Find where the given text appears and provide that cell's center as [x, y] coordinate. 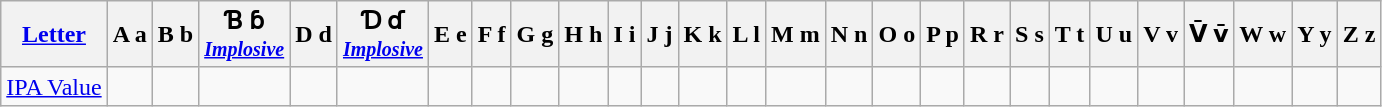
D d [314, 34]
V̄ v̄ [1209, 34]
F f [492, 34]
S s [1030, 34]
E e [450, 34]
IPA Value [54, 86]
V v [1161, 34]
H h [584, 34]
A a [130, 34]
M m [795, 34]
P p [943, 34]
Ɗ ɗImplosive [382, 34]
T t [1070, 34]
K k [702, 34]
W w [1263, 34]
J j [660, 34]
U u [1114, 34]
Letter [54, 34]
R r [986, 34]
L l [746, 34]
Y y [1315, 34]
O o [897, 34]
Z z [1359, 34]
Ɓ ɓImplosive [244, 34]
G g [535, 34]
N n [849, 34]
B b [175, 34]
I i [624, 34]
